Search for the cell housing the specified text and yield its (X, Y) center coordinate. 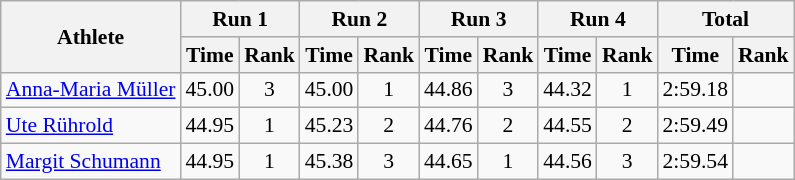
Run 1 (240, 19)
Athlete (91, 36)
44.65 (448, 162)
44.32 (568, 90)
2:59.18 (696, 90)
Anna-Maria Müller (91, 90)
Run 2 (360, 19)
44.86 (448, 90)
Run 3 (478, 19)
44.56 (568, 162)
44.76 (448, 126)
Total (726, 19)
Run 4 (598, 19)
45.23 (330, 126)
2:59.49 (696, 126)
44.55 (568, 126)
45.38 (330, 162)
Margit Schumann (91, 162)
Ute Rührold (91, 126)
2:59.54 (696, 162)
